Locate the cell with the specified text and output its [X, Y] center coordinate. 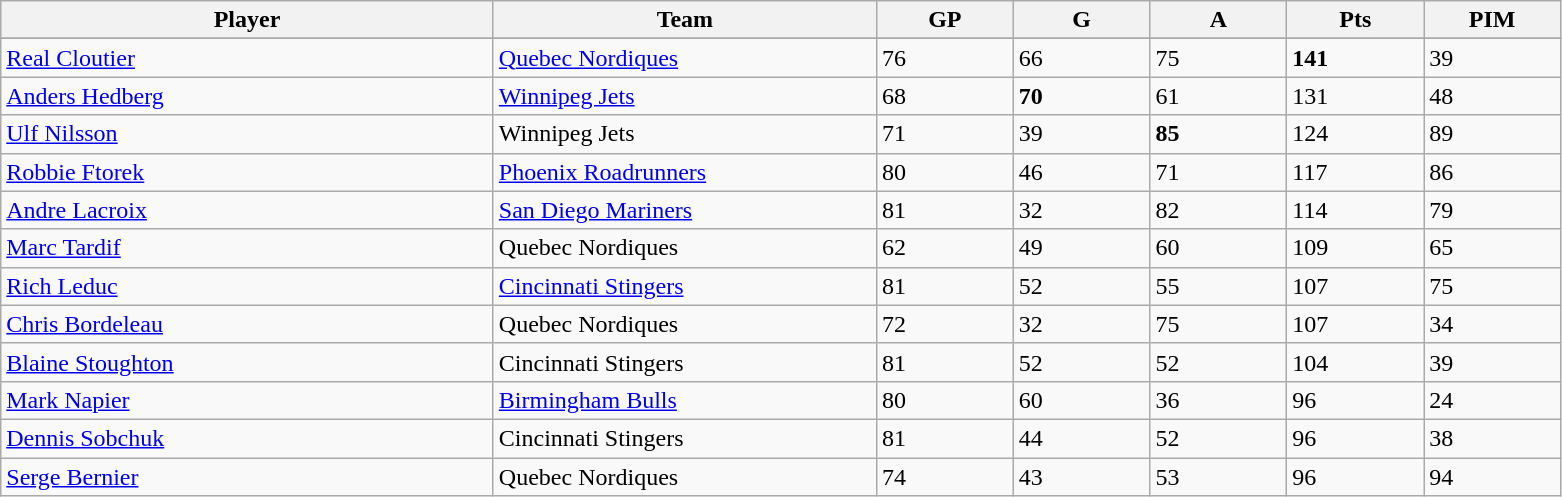
117 [1356, 172]
53 [1218, 477]
Birmingham Bulls [684, 400]
76 [944, 58]
94 [1492, 477]
104 [1356, 362]
141 [1356, 58]
44 [1082, 438]
Marc Tardif [248, 248]
Ulf Nilsson [248, 134]
86 [1492, 172]
Chris Bordeleau [248, 324]
74 [944, 477]
68 [944, 96]
G [1082, 20]
79 [1492, 210]
Robbie Ftorek [248, 172]
124 [1356, 134]
GP [944, 20]
Serge Bernier [248, 477]
46 [1082, 172]
70 [1082, 96]
Player [248, 20]
62 [944, 248]
38 [1492, 438]
48 [1492, 96]
Andre Lacroix [248, 210]
San Diego Mariners [684, 210]
82 [1218, 210]
Pts [1356, 20]
Dennis Sobchuk [248, 438]
85 [1218, 134]
Mark Napier [248, 400]
43 [1082, 477]
Blaine Stoughton [248, 362]
34 [1492, 324]
55 [1218, 286]
72 [944, 324]
Anders Hedberg [248, 96]
Real Cloutier [248, 58]
24 [1492, 400]
109 [1356, 248]
65 [1492, 248]
66 [1082, 58]
A [1218, 20]
Phoenix Roadrunners [684, 172]
Rich Leduc [248, 286]
114 [1356, 210]
36 [1218, 400]
131 [1356, 96]
89 [1492, 134]
Team [684, 20]
49 [1082, 248]
61 [1218, 96]
PIM [1492, 20]
